Provide the [x, y] coordinate of the cell's center where the given text is located.  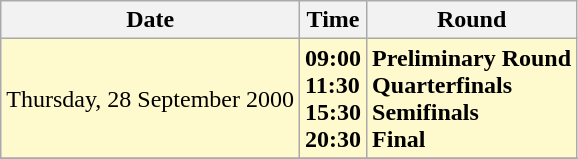
09:0011:3015:3020:30 [334, 98]
Preliminary RoundQuarterfinalsSemifinalsFinal [472, 98]
Date [150, 20]
Round [472, 20]
Thursday, 28 September 2000 [150, 98]
Time [334, 20]
